Locate the cell with the specified text and output its [X, Y] center coordinate. 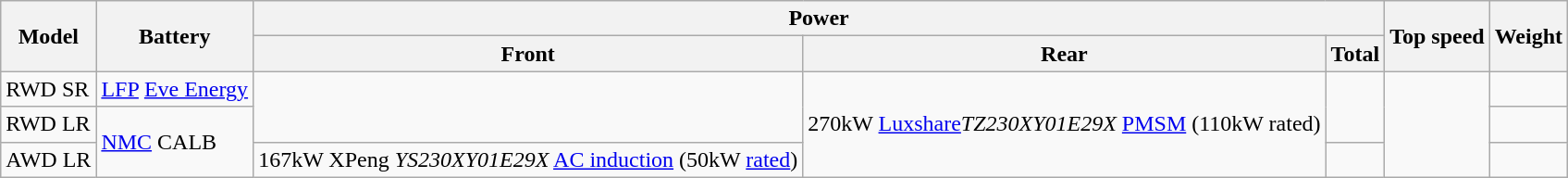
Weight [1528, 36]
Total [1355, 54]
Rear [1064, 54]
Top speed [1438, 36]
167kW XPeng YS230XY01E29X AC induction (50kW rated) [528, 159]
LFP Eve Energy [175, 89]
Front [528, 54]
RWD SR [48, 89]
NMC CALB [175, 142]
Power [820, 19]
RWD LR [48, 124]
270kW LuxshareTZ230XY01E29X PMSM (110kW rated) [1064, 124]
Model [48, 36]
AWD LR [48, 159]
Battery [175, 36]
